Find where the given text appears and provide that cell's center as [x, y] coordinate. 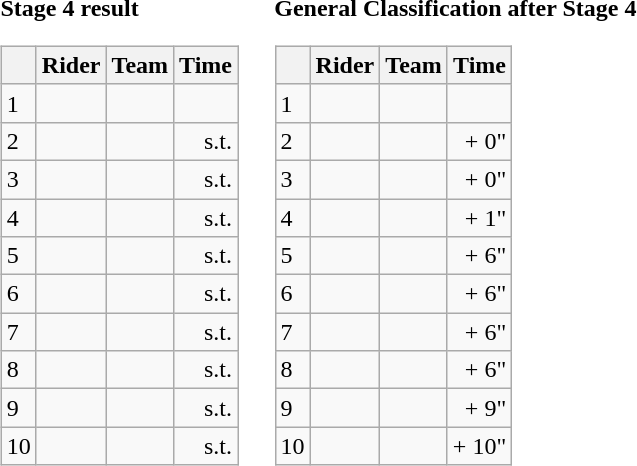
+ 10" [479, 446]
+ 1" [479, 217]
+ 9" [479, 408]
